Pinpoint the cell where the given text exists, returning its [X, Y] midpoint coordinate. 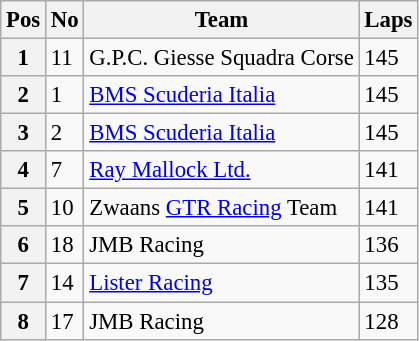
17 [65, 321]
128 [388, 321]
18 [65, 245]
Zwaans GTR Racing Team [222, 208]
Laps [388, 20]
6 [24, 245]
8 [24, 321]
4 [24, 170]
Ray Mallock Ltd. [222, 170]
No [65, 20]
14 [65, 283]
Lister Racing [222, 283]
G.P.C. Giesse Squadra Corse [222, 58]
Pos [24, 20]
135 [388, 283]
10 [65, 208]
5 [24, 208]
Team [222, 20]
3 [24, 133]
11 [65, 58]
136 [388, 245]
